Find where the given text appears and provide that cell's center as (x, y) coordinate. 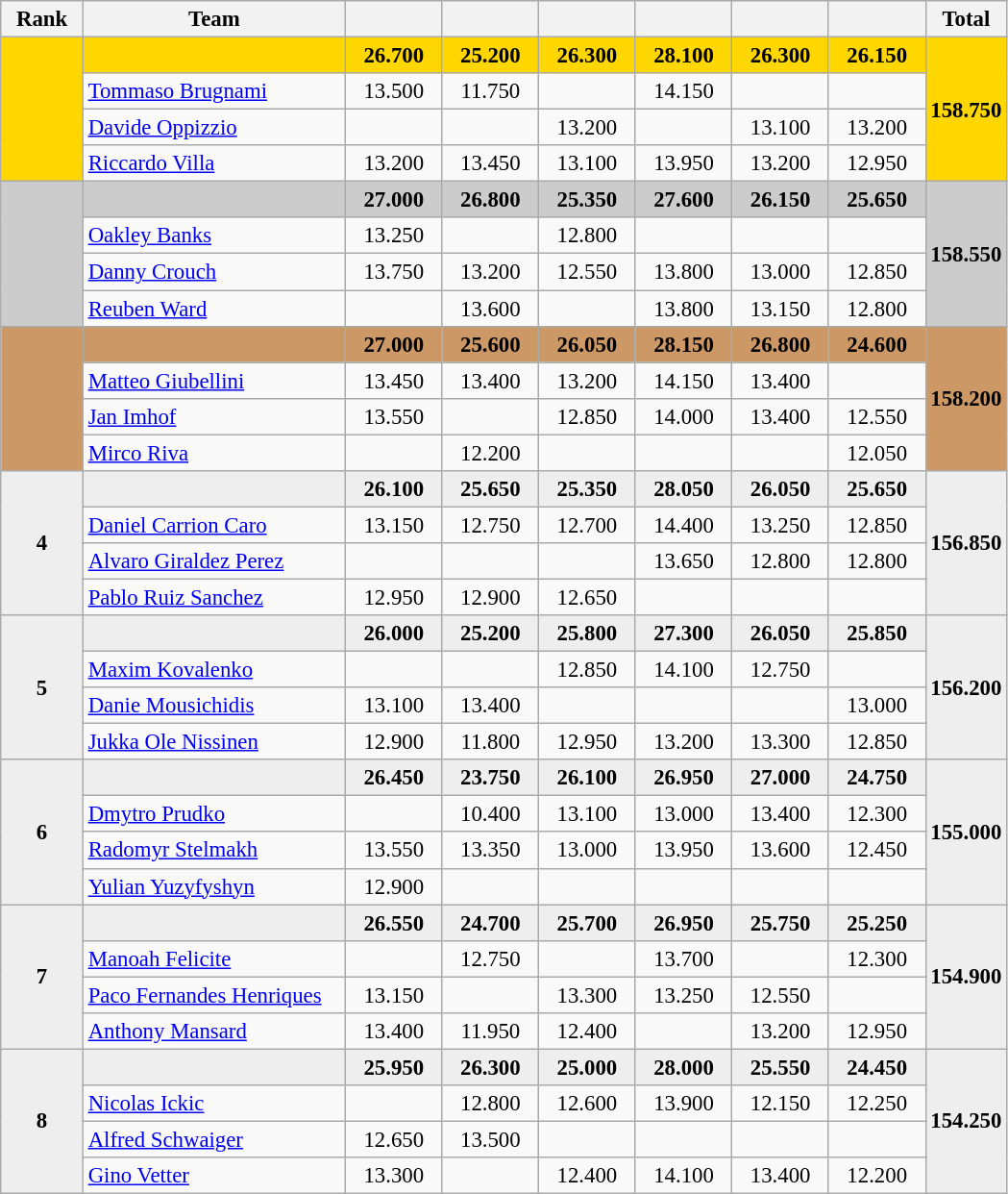
Team (213, 19)
Danny Crouch (213, 272)
Maxim Kovalenko (213, 670)
13.900 (684, 1104)
14.000 (684, 416)
27.600 (684, 200)
Radomyr Stelmakh (213, 851)
Rank (42, 19)
26.700 (394, 56)
25.850 (876, 634)
Total (967, 19)
156.850 (967, 543)
13.650 (684, 561)
24.450 (876, 1067)
12.050 (876, 453)
25.250 (876, 923)
7 (42, 977)
25.550 (780, 1067)
26.550 (394, 923)
155.000 (967, 832)
Alfred Schwaiger (213, 1139)
Gino Vetter (213, 1176)
Matteo Giubellini (213, 381)
154.250 (967, 1121)
12.600 (588, 1104)
Alvaro Giraldez Perez (213, 561)
13.750 (394, 272)
Daniel Carrion Caro (213, 525)
25.000 (588, 1067)
12.150 (780, 1104)
13.350 (490, 851)
Tommaso Brugnami (213, 91)
11.800 (490, 742)
14.400 (684, 525)
10.400 (490, 814)
Manoah Felicite (213, 958)
27.300 (684, 634)
11.950 (490, 1032)
28.100 (684, 56)
Jukka Ole Nissinen (213, 742)
Danie Mousichidis (213, 706)
25.700 (588, 923)
Mirco Riva (213, 453)
Riccardo Villa (213, 163)
28.050 (684, 489)
Nicolas Ickic (213, 1104)
26.450 (394, 778)
154.900 (967, 977)
25.800 (588, 634)
26.000 (394, 634)
Davide Oppizzio (213, 128)
Anthony Mansard (213, 1032)
158.750 (967, 110)
Pablo Ruiz Sanchez (213, 597)
Jan Imhof (213, 416)
23.750 (490, 778)
24.600 (876, 344)
25.950 (394, 1067)
Oakley Banks (213, 236)
28.000 (684, 1067)
24.700 (490, 923)
158.550 (967, 254)
12.700 (588, 525)
6 (42, 832)
Paco Fernandes Henriques (213, 995)
28.150 (684, 344)
25.600 (490, 344)
Reuben Ward (213, 309)
12.250 (876, 1104)
13.700 (684, 958)
158.200 (967, 398)
11.750 (490, 91)
12.450 (876, 851)
8 (42, 1121)
24.750 (876, 778)
25.750 (780, 923)
Yulian Yuzyfyshyn (213, 886)
4 (42, 543)
Dmytro Prudko (213, 814)
156.200 (967, 687)
5 (42, 687)
